Locate the cell with the specified text and output its (X, Y) center coordinate. 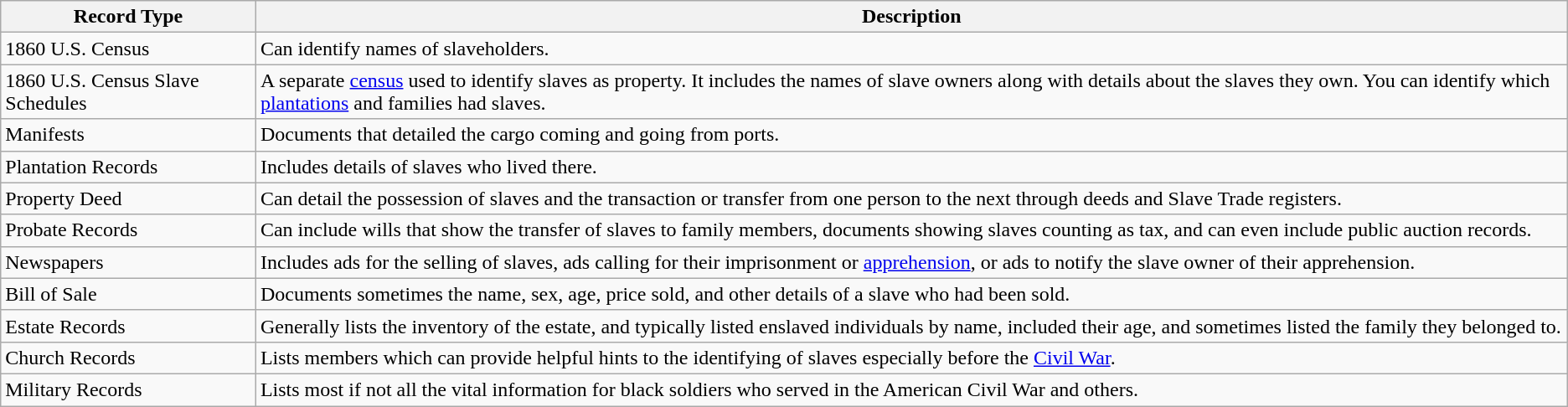
Probate Records (129, 230)
Bill of Sale (129, 294)
Lists most if not all the vital information for black soldiers who served in the American Civil War and others. (911, 389)
Record Type (129, 17)
1860 U.S. Census Slave Schedules (129, 92)
Estate Records (129, 326)
Includes details of slaves who lived there. (911, 167)
Description (911, 17)
Church Records (129, 358)
Military Records (129, 389)
Includes ads for the selling of slaves, ads calling for their imprisonment or apprehension, or ads to notify the slave owner of their apprehension. (911, 262)
Plantation Records (129, 167)
Documents that detailed the cargo coming and going from ports. (911, 135)
Lists members which can provide helpful hints to the identifying of slaves especially before the Civil War. (911, 358)
Can detail the possession of slaves and the transaction or transfer from one person to the next through deeds and Slave Trade registers. (911, 198)
Property Deed (129, 198)
1860 U.S. Census (129, 49)
Manifests (129, 135)
Documents sometimes the name, sex, age, price sold, and other details of a slave who had been sold. (911, 294)
Newspapers (129, 262)
Can identify names of slaveholders. (911, 49)
